From the cell containing the given text, extract its center point as (x, y) coordinate. 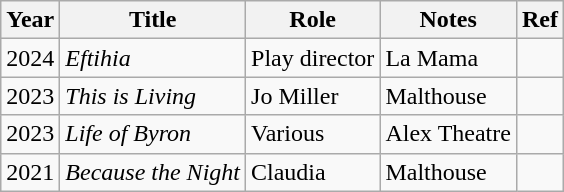
Life of Byron (153, 134)
2021 (30, 172)
La Mama (448, 58)
Title (153, 20)
Ref (540, 20)
Role (313, 20)
Claudia (313, 172)
Because the Night (153, 172)
Alex Theatre (448, 134)
Notes (448, 20)
Play director (313, 58)
2024 (30, 58)
Year (30, 20)
Jo Miller (313, 96)
This is Living (153, 96)
Various (313, 134)
Eftihia (153, 58)
